Capture the cell that displays the provided text and extract its [x, y] central coordinate. 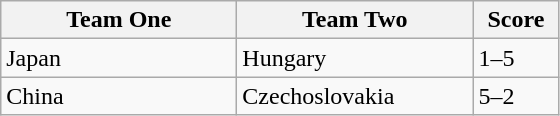
Czechoslovakia [355, 96]
China [119, 96]
Score [516, 20]
Team One [119, 20]
Japan [119, 58]
Team Two [355, 20]
1–5 [516, 58]
Hungary [355, 58]
5–2 [516, 96]
